Return [X, Y] of the center of cell containing provided text 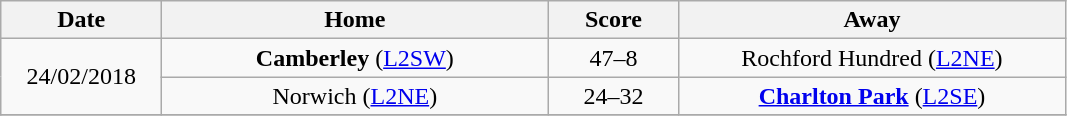
Date [82, 20]
24–32 [614, 96]
24/02/2018 [82, 77]
Camberley (L2SW) [355, 58]
47–8 [614, 58]
Charlton Park (L2SE) [872, 96]
Norwich (L2NE) [355, 96]
Home [355, 20]
Score [614, 20]
Away [872, 20]
Rochford Hundred (L2NE) [872, 58]
